Output the (x, y) coordinate of the center of the cell containing the given text.  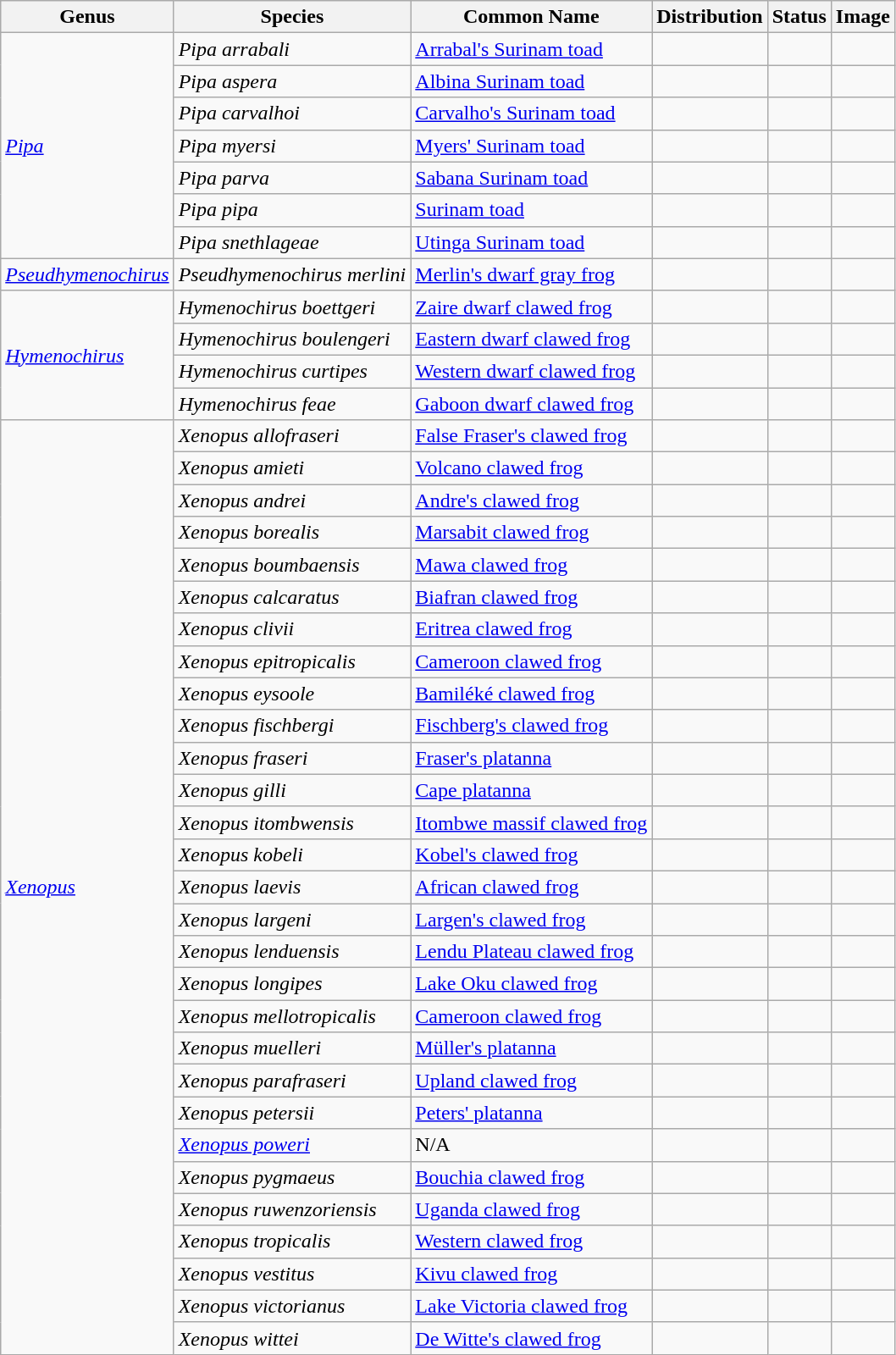
Uganda clawed frog (532, 1209)
Xenopus vestitus (292, 1274)
Hymenochirus (87, 355)
Xenopus boumbaensis (292, 565)
Xenopus muelleri (292, 1048)
Hymenochirus boettgeri (292, 307)
Fischberg's clawed frog (532, 726)
Zaire dwarf clawed frog (532, 307)
Arrabal's Surinam toad (532, 49)
Xenopus parafraseri (292, 1081)
Kobel's clawed frog (532, 854)
Xenopus fischbergi (292, 726)
Xenopus mellotropicalis (292, 1016)
Peters' platanna (532, 1113)
Xenopus epitropicalis (292, 661)
Pipa myersi (292, 146)
Distribution (710, 17)
Fraser's platanna (532, 758)
Xenopus eysoole (292, 694)
Pipa aspera (292, 81)
Pipa carvalhoi (292, 113)
Mawa clawed frog (532, 565)
Marsabit clawed frog (532, 533)
Eastern dwarf clawed frog (532, 339)
Pseudhymenochirus merlini (292, 274)
Pipa pipa (292, 210)
Xenopus wittei (292, 1338)
Andre's clawed frog (532, 501)
Xenopus kobeli (292, 854)
Volcano clawed frog (532, 468)
Species (292, 17)
Pseudhymenochirus (87, 274)
Carvalho's Surinam toad (532, 113)
Xenopus andrei (292, 501)
Common Name (532, 17)
Itombwe massif clawed frog (532, 822)
Xenopus clivii (292, 629)
Biafran clawed frog (532, 597)
Xenopus (87, 888)
Müller's platanna (532, 1048)
Xenopus petersii (292, 1113)
Pipa snethlageae (292, 242)
Lake Victoria clawed frog (532, 1306)
Xenopus pygmaeus (292, 1177)
Xenopus lenduensis (292, 952)
Surinam toad (532, 210)
Kivu clawed frog (532, 1274)
Western clawed frog (532, 1242)
Xenopus largeni (292, 919)
Xenopus victorianus (292, 1306)
Xenopus gilli (292, 790)
Xenopus tropicalis (292, 1242)
Upland clawed frog (532, 1081)
Hymenochirus boulengeri (292, 339)
Image (862, 17)
Xenopus laevis (292, 887)
Utinga Surinam toad (532, 242)
Xenopus allofraseri (292, 436)
Gaboon dwarf clawed frog (532, 404)
Xenopus fraseri (292, 758)
Bouchia clawed frog (532, 1177)
Pipa (87, 146)
N/A (532, 1145)
Xenopus itombwensis (292, 822)
Pipa parva (292, 178)
Xenopus longipes (292, 984)
Western dwarf clawed frog (532, 371)
Albina Surinam toad (532, 81)
False Fraser's clawed frog (532, 436)
Bamiléké clawed frog (532, 694)
Largen's clawed frog (532, 919)
Pipa arrabali (292, 49)
De Witte's clawed frog (532, 1338)
Status (799, 17)
Lake Oku clawed frog (532, 984)
Xenopus borealis (292, 533)
Hymenochirus curtipes (292, 371)
African clawed frog (532, 887)
Xenopus amieti (292, 468)
Xenopus ruwenzoriensis (292, 1209)
Xenopus calcaratus (292, 597)
Merlin's dwarf gray frog (532, 274)
Genus (87, 17)
Xenopus poweri (292, 1145)
Cape platanna (532, 790)
Sabana Surinam toad (532, 178)
Lendu Plateau clawed frog (532, 952)
Hymenochirus feae (292, 404)
Myers' Surinam toad (532, 146)
Eritrea clawed frog (532, 629)
